Search for the cell housing the specified text and yield its [x, y] center coordinate. 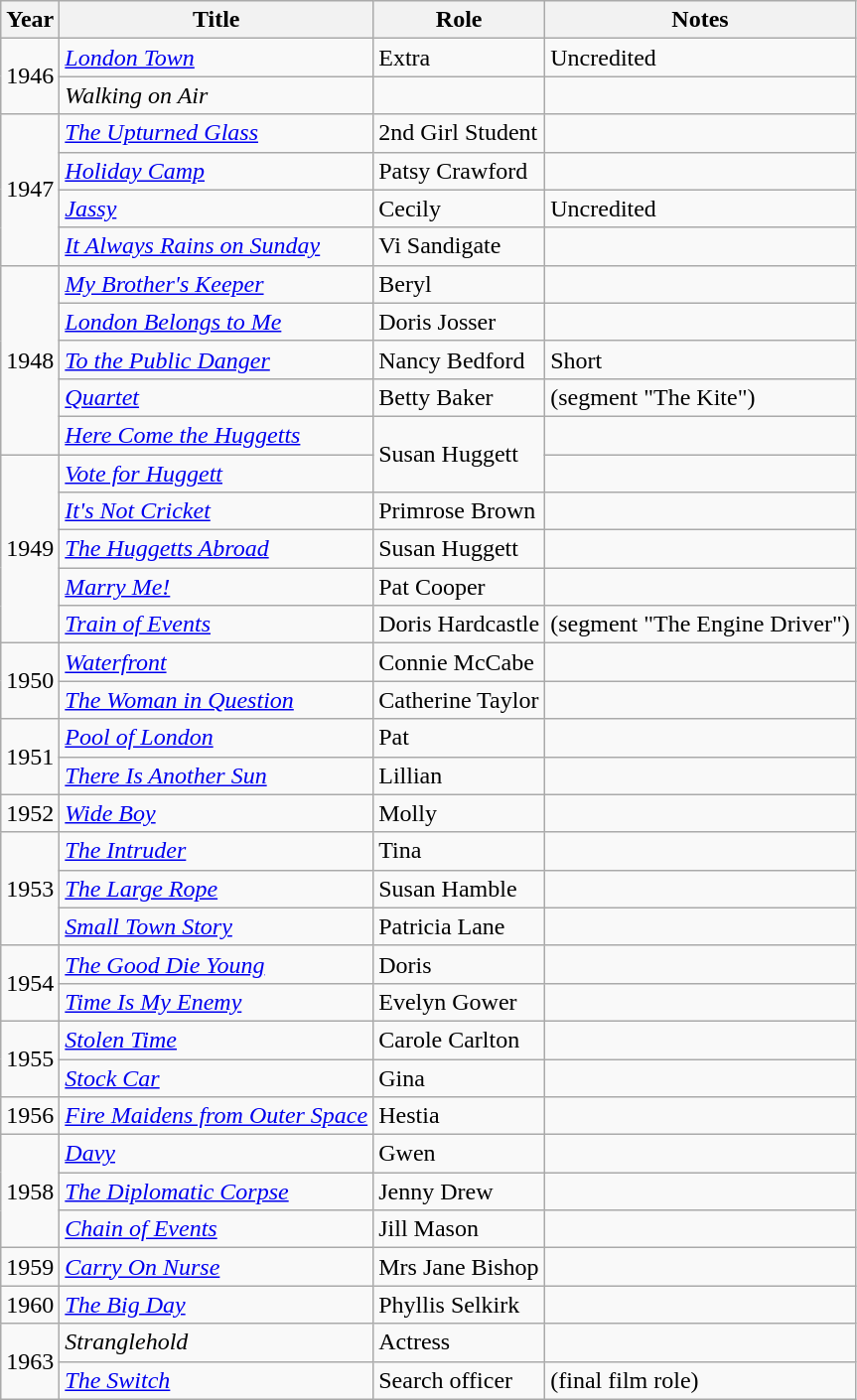
1950 [30, 681]
Connie McCabe [459, 662]
Molly [459, 813]
To the Public Danger [216, 359]
Jenny Drew [459, 1191]
Pat Cooper [459, 587]
1946 [30, 76]
The Huggetts Abroad [216, 549]
Beryl [459, 284]
Stolen Time [216, 1040]
It Always Rains on Sunday [216, 246]
Doris [459, 964]
1949 [30, 549]
The Woman in Question [216, 700]
The Good Die Young [216, 964]
Lillian [459, 775]
Notes [701, 20]
Role [459, 20]
Gina [459, 1077]
Title [216, 20]
Doris Josser [459, 322]
There Is Another Sun [216, 775]
Carry On Nurse [216, 1267]
Jassy [216, 209]
1952 [30, 813]
Tina [459, 851]
London Town [216, 58]
1953 [30, 889]
Small Town Story [216, 926]
1954 [30, 983]
Fire Maidens from Outer Space [216, 1116]
1947 [30, 190]
Primrose Brown [459, 511]
Extra [459, 58]
Catherine Taylor [459, 700]
Here Come the Huggetts [216, 435]
The Large Rope [216, 889]
The Intruder [216, 851]
Vi Sandigate [459, 246]
Quartet [216, 397]
Pat [459, 738]
Doris Hardcastle [459, 625]
The Diplomatic Corpse [216, 1191]
Walking on Air [216, 95]
Year [30, 20]
Time Is My Enemy [216, 1002]
Davy [216, 1154]
London Belongs to Me [216, 322]
Patsy Crawford [459, 171]
Evelyn Gower [459, 1002]
1951 [30, 757]
Betty Baker [459, 397]
My Brother's Keeper [216, 284]
The Switch [216, 1380]
Holiday Camp [216, 171]
Vote for Huggett [216, 474]
Phyllis Selkirk [459, 1305]
The Upturned Glass [216, 133]
Marry Me! [216, 587]
Patricia Lane [459, 926]
Carole Carlton [459, 1040]
Wide Boy [216, 813]
1956 [30, 1116]
Search officer [459, 1380]
Chain of Events [216, 1229]
Susan Hamble [459, 889]
Train of Events [216, 625]
Gwen [459, 1154]
Nancy Bedford [459, 359]
(segment "The Kite") [701, 397]
Waterfront [216, 662]
(segment "The Engine Driver") [701, 625]
It's Not Cricket [216, 511]
Pool of London [216, 738]
1960 [30, 1305]
Mrs Jane Bishop [459, 1267]
Stranglehold [216, 1342]
Cecily [459, 209]
1955 [30, 1058]
Actress [459, 1342]
1963 [30, 1361]
Hestia [459, 1116]
1948 [30, 359]
1959 [30, 1267]
1958 [30, 1191]
Jill Mason [459, 1229]
Stock Car [216, 1077]
Short [701, 359]
The Big Day [216, 1305]
(final film role) [701, 1380]
2nd Girl Student [459, 133]
